Return (X, Y) of the center of cell containing provided text 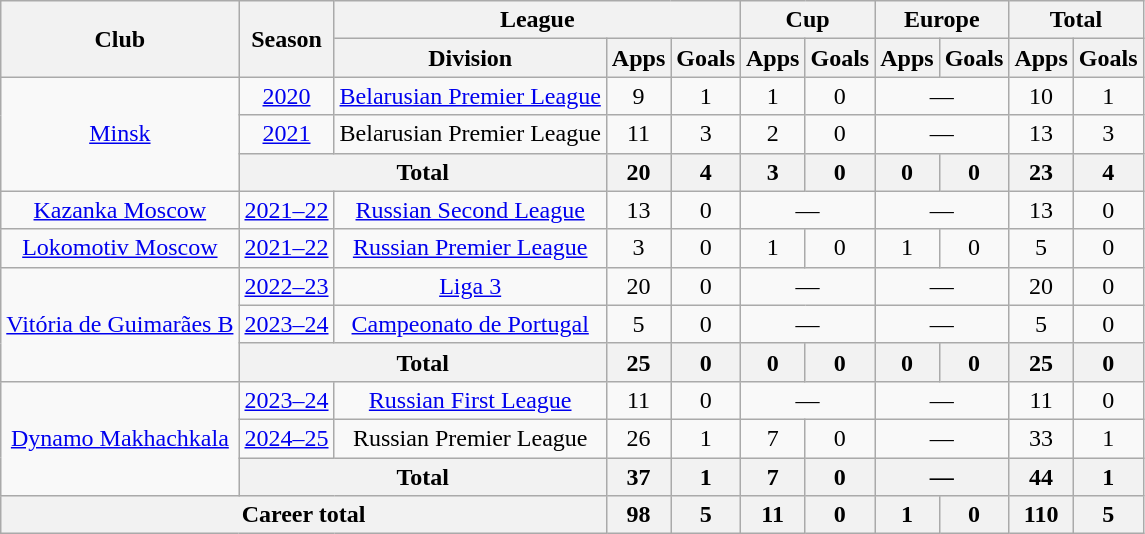
League (537, 20)
Europe (942, 20)
Lokomotiv Moscow (120, 248)
Career total (304, 515)
Liga 3 (470, 286)
Minsk (120, 134)
98 (638, 515)
44 (1041, 477)
Club (120, 39)
Dynamo Makhachkala (120, 438)
33 (1041, 438)
23 (1041, 172)
Russian First League (470, 400)
Division (470, 58)
2020 (286, 96)
110 (1041, 515)
Kazanka Moscow (120, 210)
2022–23 (286, 286)
Season (286, 39)
9 (638, 96)
26 (638, 438)
10 (1041, 96)
Campeonato de Portugal (470, 324)
2024–25 (286, 438)
Vitória de Guimarães B (120, 324)
Russian Second League (470, 210)
37 (638, 477)
Cup (808, 20)
2021 (286, 134)
2 (773, 134)
